Pinpoint the cell where the given text exists, returning its (x, y) midpoint coordinate. 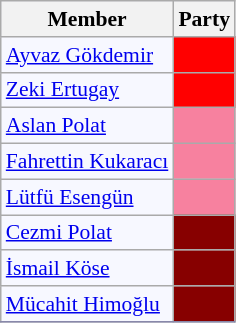
Ayvaz Gökdemir (88, 55)
Fahrettin Kukaracı (88, 162)
Party (204, 19)
Aslan Polat (88, 126)
Lütfü Esengün (88, 197)
Member (88, 19)
Cezmi Polat (88, 233)
Mücahit Himoğlu (88, 304)
Zeki Ertugay (88, 90)
İsmail Köse (88, 269)
